Capture the cell that displays the provided text and extract its [X, Y] central coordinate. 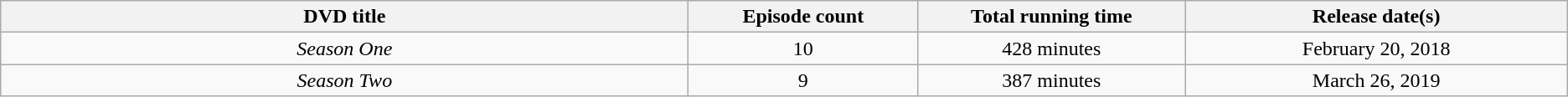
February 20, 2018 [1376, 48]
DVD title [345, 17]
9 [803, 80]
Episode count [803, 17]
Total running time [1052, 17]
Release date(s) [1376, 17]
Season One [345, 48]
March 26, 2019 [1376, 80]
387 minutes [1052, 80]
10 [803, 48]
Season Two [345, 80]
428 minutes [1052, 48]
